For the text-containing cell, return its midpoint in [x, y] coordinate format. 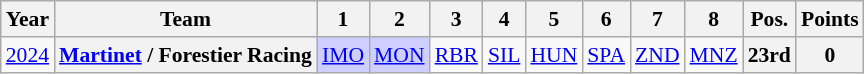
3 [456, 19]
6 [606, 19]
5 [554, 19]
Points [830, 19]
Pos. [770, 19]
8 [714, 19]
IMO [343, 55]
SPA [606, 55]
1 [343, 19]
ZND [657, 55]
Team [186, 19]
Year [28, 19]
4 [504, 19]
MON [400, 55]
7 [657, 19]
SIL [504, 55]
Martinet / Forestier Racing [186, 55]
2 [400, 19]
2024 [28, 55]
0 [830, 55]
MNZ [714, 55]
RBR [456, 55]
HUN [554, 55]
23rd [770, 55]
